Return (X, Y) of the center of cell containing provided text 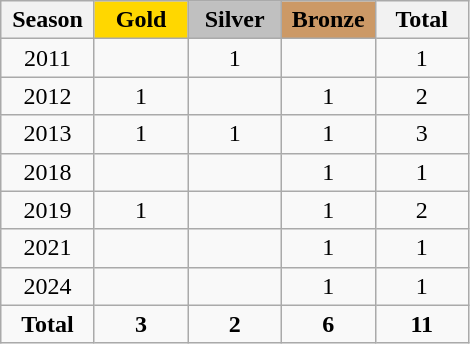
2019 (48, 210)
2018 (48, 172)
2021 (48, 248)
2012 (48, 96)
2024 (48, 286)
2013 (48, 134)
11 (422, 324)
Silver (235, 20)
Season (48, 20)
2011 (48, 58)
Gold (141, 20)
6 (328, 324)
Bronze (328, 20)
